Find where the given text appears and provide that cell's center as [X, Y] coordinate. 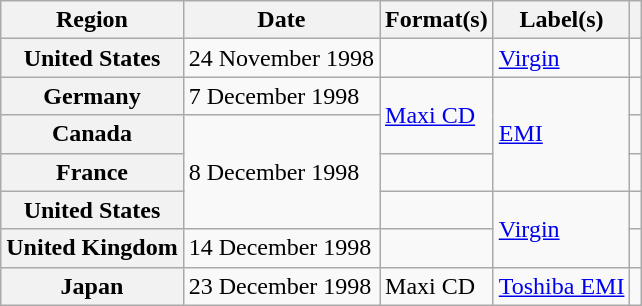
Region [92, 20]
Format(s) [437, 20]
Date [281, 20]
Label(s) [562, 20]
EMI [562, 134]
24 November 1998 [281, 58]
Germany [92, 96]
France [92, 172]
Canada [92, 134]
7 December 1998 [281, 96]
23 December 1998 [281, 286]
8 December 1998 [281, 172]
Toshiba EMI [562, 286]
United Kingdom [92, 248]
14 December 1998 [281, 248]
Japan [92, 286]
